For the text-containing cell, return its midpoint in (X, Y) coordinate format. 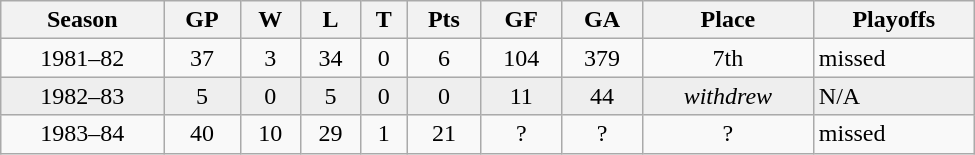
10 (270, 134)
34 (330, 58)
1981–82 (82, 58)
Playoffs (894, 20)
37 (202, 58)
6 (444, 58)
3 (270, 58)
379 (602, 58)
40 (202, 134)
N/A (894, 96)
1982–83 (82, 96)
104 (522, 58)
11 (522, 96)
W (270, 20)
1983–84 (82, 134)
GP (202, 20)
Place (728, 20)
GF (522, 20)
GA (602, 20)
T (384, 20)
44 (602, 96)
Pts (444, 20)
1 (384, 134)
L (330, 20)
7th (728, 58)
Season (82, 20)
21 (444, 134)
withdrew (728, 96)
29 (330, 134)
